Extract the (X, Y) coordinate from the center of the cell holding the provided text.  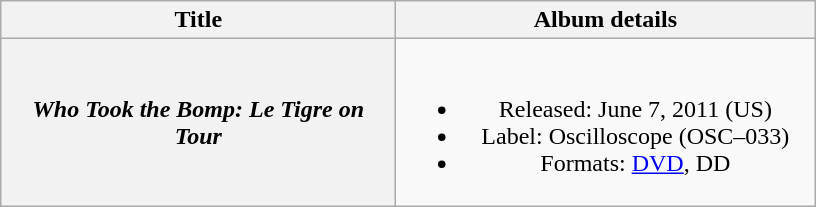
Title (198, 20)
Released: June 7, 2011 (US)Label: Oscilloscope (OSC–033)Formats: DVD, DD (606, 122)
Album details (606, 20)
Who Took the Bomp: Le Tigre on Tour (198, 122)
